Return the (X, Y) coordinate for the center point of the cell that contains the specified text.  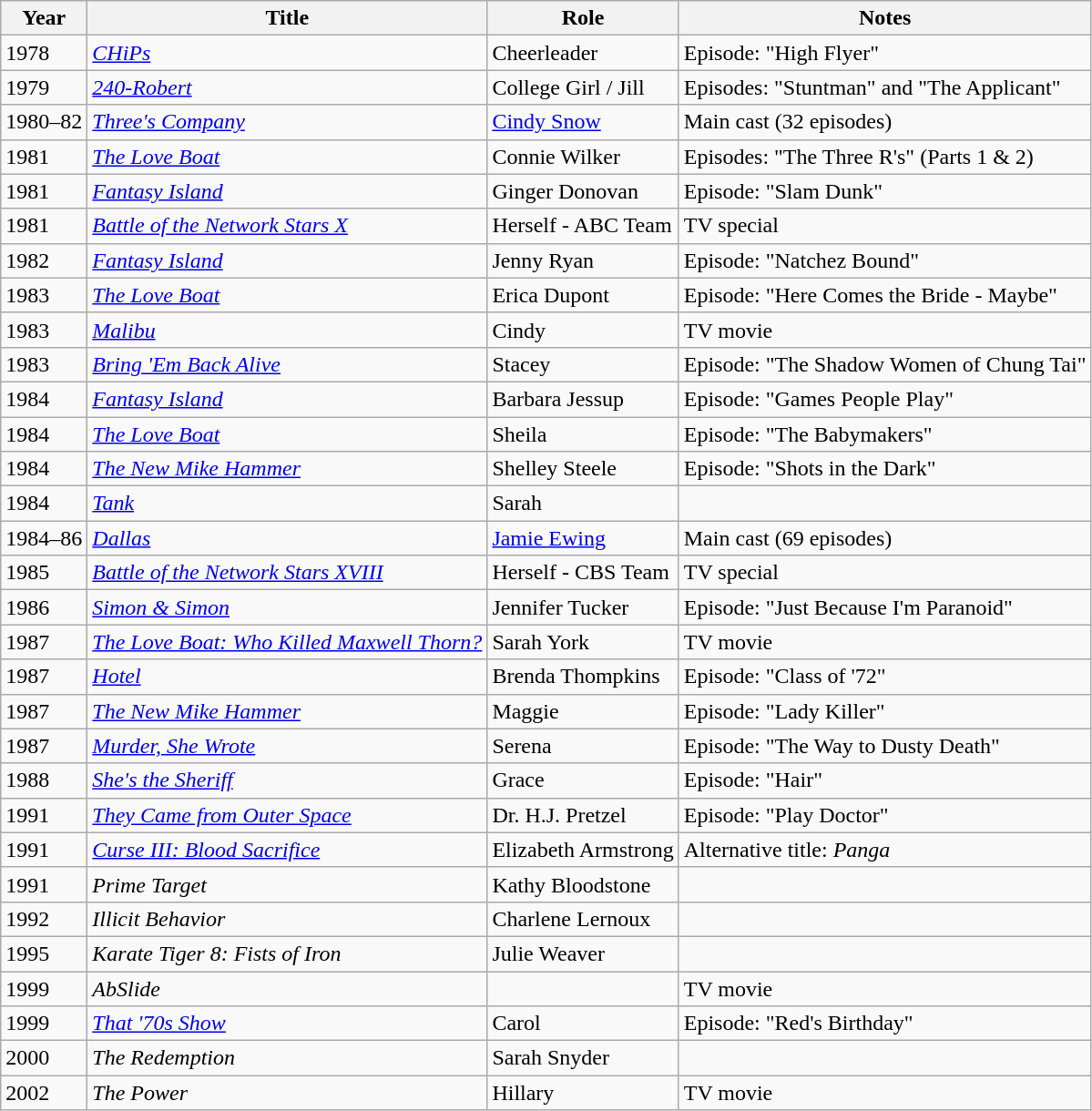
Elizabeth Armstrong (583, 850)
Dr. H.J. Pretzel (583, 815)
Episode: "Slam Dunk" (885, 191)
Episode: "Lady Killer" (885, 711)
Title (288, 18)
Karate Tiger 8: Fists of Iron (288, 953)
Ginger Donovan (583, 191)
Tank (288, 504)
Episode: "The Way to Dusty Death" (885, 746)
1979 (44, 87)
Hillary (583, 1093)
240-Robert (288, 87)
Hotel (288, 677)
Barbara Jessup (583, 399)
Notes (885, 18)
1995 (44, 953)
College Girl / Jill (583, 87)
Herself - CBS Team (583, 573)
Maggie (583, 711)
Episode: "Shots in the Dark" (885, 469)
Malibu (288, 330)
Main cast (69 episodes) (885, 538)
They Came from Outer Space (288, 815)
Cindy Snow (583, 122)
Episodes: "The Three R's" (Parts 1 & 2) (885, 157)
Kathy Bloodstone (583, 884)
Simon & Simon (288, 607)
She's the Sheriff (288, 780)
Sarah Snyder (583, 1058)
1978 (44, 53)
Charlene Lernoux (583, 919)
Alternative title: Panga (885, 850)
Episode: "High Flyer" (885, 53)
Episode: "Natchez Bound" (885, 260)
1985 (44, 573)
The Power (288, 1093)
Three's Company (288, 122)
1992 (44, 919)
CHiPs (288, 53)
2002 (44, 1093)
1984–86 (44, 538)
Episode: "The Shadow Women of Chung Tai" (885, 364)
Episode: "Games People Play" (885, 399)
Episode: "Just Because I'm Paranoid" (885, 607)
Cindy (583, 330)
Cheerleader (583, 53)
Episode: "Red's Birthday" (885, 1024)
Episode: "Play Doctor" (885, 815)
Sarah (583, 504)
Episode: "The Babymakers" (885, 434)
Brenda Thompkins (583, 677)
1988 (44, 780)
Battle of the Network Stars XVIII (288, 573)
Jenny Ryan (583, 260)
1982 (44, 260)
Prime Target (288, 884)
Episodes: "Stuntman" and "The Applicant" (885, 87)
Sheila (583, 434)
Battle of the Network Stars X (288, 226)
Connie Wilker (583, 157)
The Redemption (288, 1058)
Role (583, 18)
Shelley Steele (583, 469)
Herself - ABC Team (583, 226)
Erica Dupont (583, 295)
Julie Weaver (583, 953)
Main cast (32 episodes) (885, 122)
Sarah York (583, 642)
That '70s Show (288, 1024)
Curse III: Blood Sacrifice (288, 850)
The Love Boat: Who Killed Maxwell Thorn? (288, 642)
Illicit Behavior (288, 919)
Serena (583, 746)
Bring 'Em Back Alive (288, 364)
2000 (44, 1058)
AbSlide (288, 988)
Jennifer Tucker (583, 607)
Jamie Ewing (583, 538)
Episode: "Class of '72" (885, 677)
Year (44, 18)
1980–82 (44, 122)
Murder, She Wrote (288, 746)
Stacey (583, 364)
1986 (44, 607)
Episode: "Hair" (885, 780)
Episode: "Here Comes the Bride - Maybe" (885, 295)
Carol (583, 1024)
Dallas (288, 538)
Grace (583, 780)
